Return (X, Y) of the center of cell containing provided text 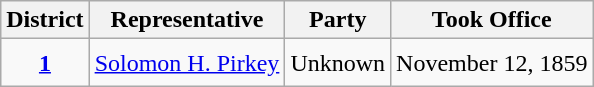
District (45, 20)
Unknown (338, 63)
Representative (187, 20)
Party (338, 20)
Solomon H. Pirkey (187, 63)
1 (45, 63)
November 12, 1859 (492, 63)
Took Office (492, 20)
